Pinpoint the cell where the given text exists, returning its [X, Y] midpoint coordinate. 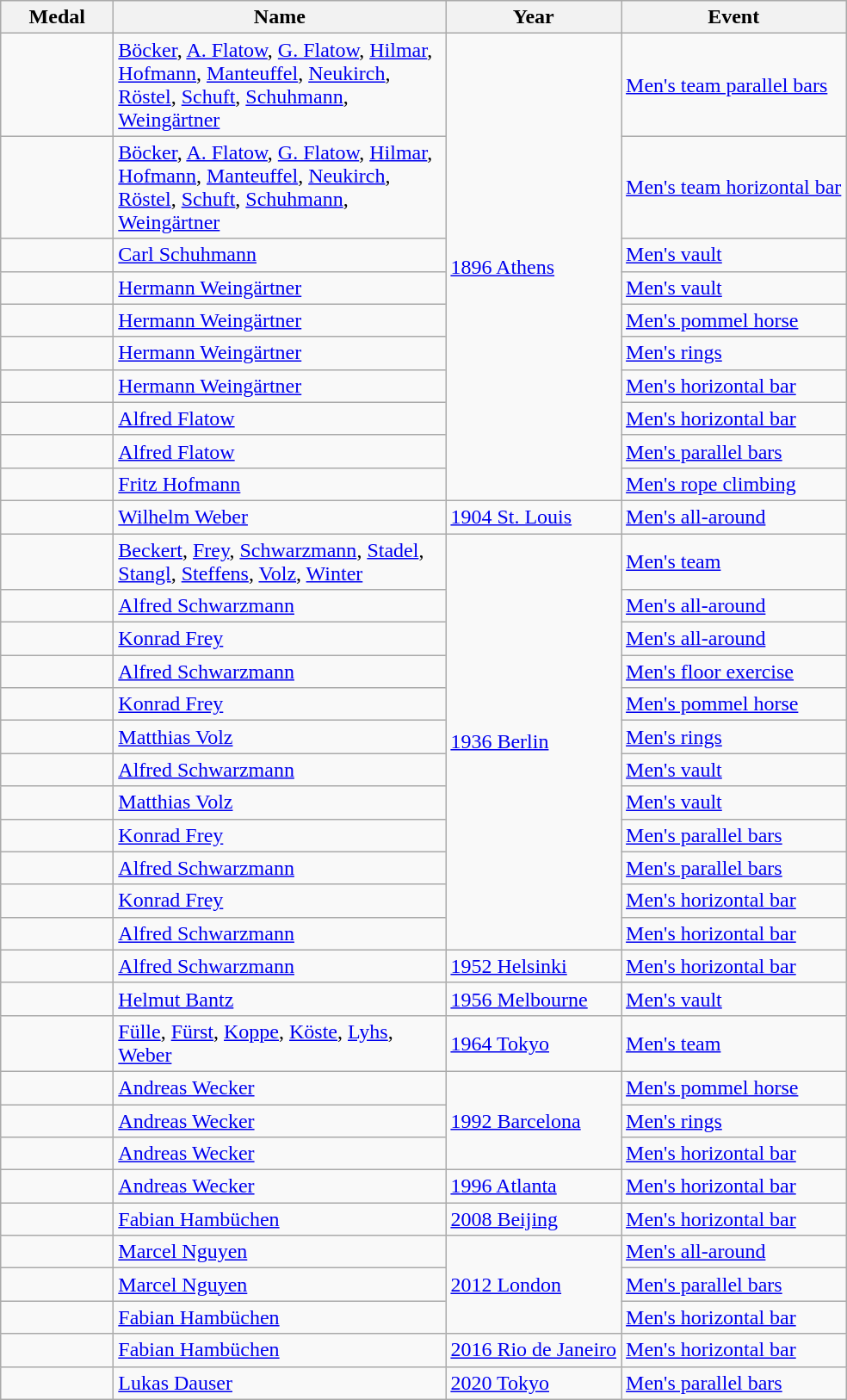
Helmut Bantz [280, 999]
Fritz Hofmann [280, 484]
Men's team parallel bars [733, 84]
1956 Melbourne [534, 999]
Event [733, 17]
Fülle, Fürst, Koppe, Köste, Lyhs, Weber [280, 1044]
1904 St. Louis [534, 517]
Men's rope climbing [733, 484]
1936 Berlin [534, 742]
2012 London [534, 1285]
Men's team horizontal bar [733, 188]
2008 Beijing [534, 1219]
1896 Athens [534, 267]
1996 Atlanta [534, 1186]
2016 Rio de Janeiro [534, 1350]
1964 Tokyo [534, 1044]
Medal [57, 17]
Lukas Dauser [280, 1383]
Year [534, 17]
Wilhelm Weber [280, 517]
1952 Helsinki [534, 966]
1992 Barcelona [534, 1120]
Name [280, 17]
Beckert, Frey, Schwarzmann, Stadel, Stangl, Steffens, Volz, Winter [280, 561]
Men's floor exercise [733, 672]
Carl Schuhmann [280, 255]
2020 Tokyo [534, 1383]
